Determine the [X, Y] coordinate at the center of the cell enclosing the given text.  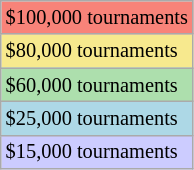
$100,000 tournaments [97, 17]
$25,000 tournaments [97, 118]
$80,000 tournaments [97, 51]
$15,000 tournaments [97, 152]
$60,000 tournaments [97, 85]
